Return the [x, y] coordinate for the center point of the cell that contains the specified text.  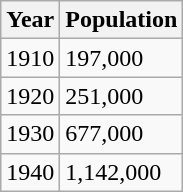
1,142,000 [122, 172]
Year [30, 20]
1940 [30, 172]
251,000 [122, 96]
197,000 [122, 58]
1920 [30, 96]
Population [122, 20]
1930 [30, 134]
677,000 [122, 134]
1910 [30, 58]
